Output the [X, Y] coordinate of the center of the cell containing the given text.  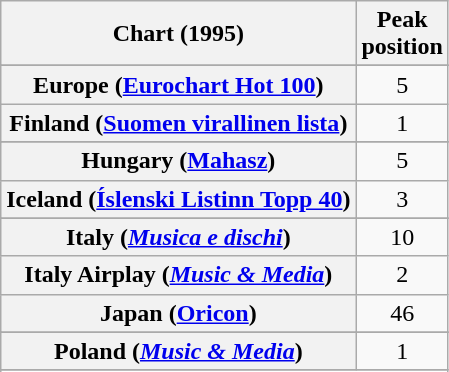
Finland (Suomen virallinen lista) [178, 123]
Poland (Music & Media) [178, 351]
Hungary (Mahasz) [178, 161]
Japan (Oricon) [178, 313]
3 [402, 199]
Chart (1995) [178, 34]
10 [402, 237]
Iceland (Íslenski Listinn Topp 40) [178, 199]
2 [402, 275]
Italy (Musica e dischi) [178, 237]
46 [402, 313]
Europe (Eurochart Hot 100) [178, 85]
Italy Airplay (Music & Media) [178, 275]
Peakposition [402, 34]
